Return the (x, y) coordinate for the center point of the cell that contains the specified text.  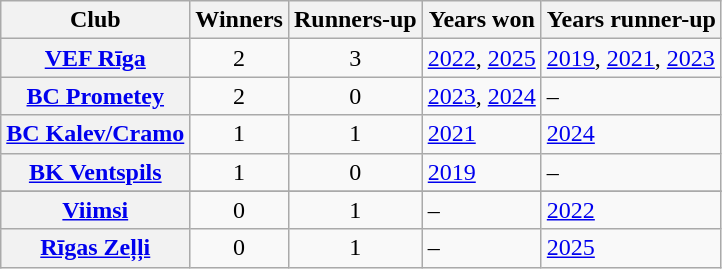
2022 (631, 210)
2021 (482, 134)
Club (96, 20)
2022, 2025 (482, 58)
2025 (631, 248)
BK Ventspils (96, 172)
Years won (482, 20)
2024 (631, 134)
BC Kalev/Cramo (96, 134)
2023, 2024 (482, 96)
Viimsi (96, 210)
2019 (482, 172)
Years runner-up (631, 20)
VEF Rīga (96, 58)
Winners (240, 20)
Runners-up (355, 20)
Rīgas Zeļļi (96, 248)
2019, 2021, 2023 (631, 58)
BC Prometey (96, 96)
3 (355, 58)
